Scan for the cell matching the given text and deliver its [x, y] coordinate at center. 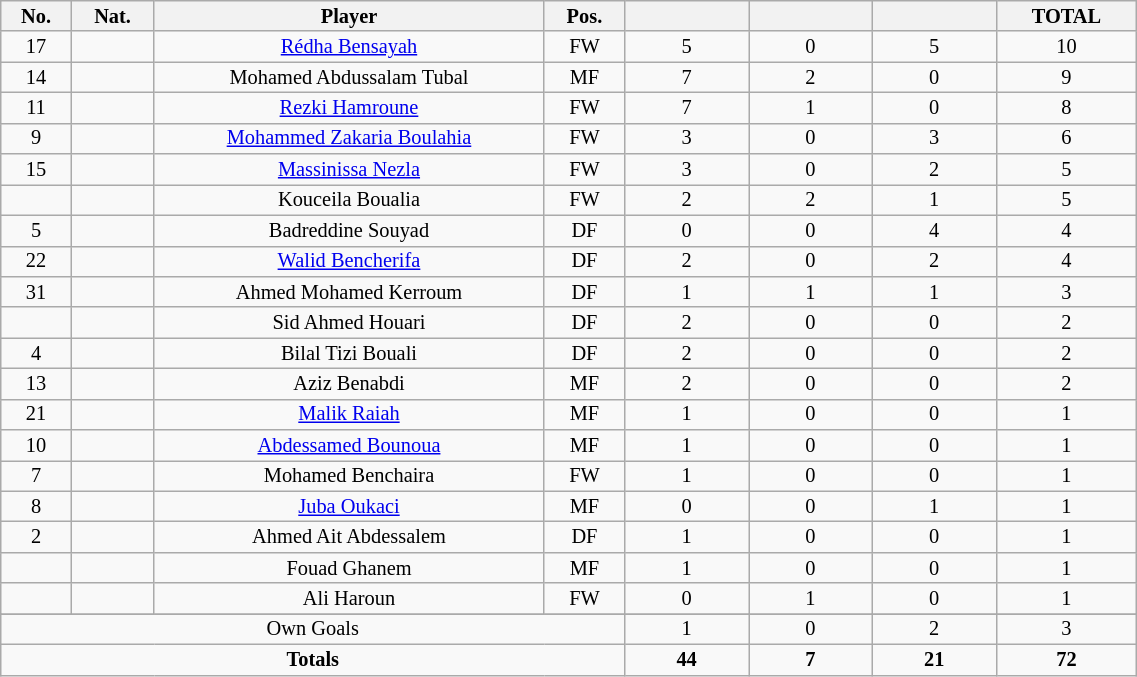
15 [36, 170]
72 [1066, 660]
Fouad Ghanem [349, 568]
Rédha Bensayah [349, 46]
Ahmed Ait Abdessalem [349, 538]
Sid Ahmed Houari [349, 322]
Totals [313, 660]
Mohamed Abdussalam Tubal [349, 78]
Walid Bencherifa [349, 262]
Player [349, 16]
Malik Raiah [349, 414]
Nat. [112, 16]
11 [36, 108]
31 [36, 292]
Abdessamed Bounoua [349, 446]
22 [36, 262]
Mohammed Zakaria Boulahia [349, 138]
TOTAL [1066, 16]
14 [36, 78]
No. [36, 16]
Rezki Hamroune [349, 108]
Pos. [584, 16]
17 [36, 46]
Massinissa Nezla [349, 170]
Aziz Benabdi [349, 384]
Badreddine Souyad [349, 230]
Kouceila Boualia [349, 200]
Own Goals [313, 628]
44 [687, 660]
Juba Oukaci [349, 506]
Ahmed Mohamed Kerroum [349, 292]
13 [36, 384]
Ali Haroun [349, 598]
Mohamed Benchaira [349, 476]
6 [1066, 138]
Bilal Tizi Bouali [349, 354]
